For the text-containing cell, return its midpoint in [x, y] coordinate format. 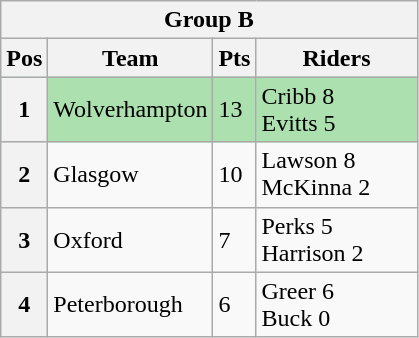
6 [234, 304]
1 [24, 110]
Perks 5Harrison 2 [336, 240]
Lawson 8McKinna 2 [336, 174]
Peterborough [130, 304]
3 [24, 240]
7 [234, 240]
Oxford [130, 240]
2 [24, 174]
Group B [209, 20]
Pos [24, 58]
Greer 6Buck 0 [336, 304]
Team [130, 58]
10 [234, 174]
13 [234, 110]
Riders [336, 58]
Wolverhampton [130, 110]
Glasgow [130, 174]
Pts [234, 58]
4 [24, 304]
Cribb 8Evitts 5 [336, 110]
